Detect which cell encompasses the target text, then output its (x, y) center coordinate. 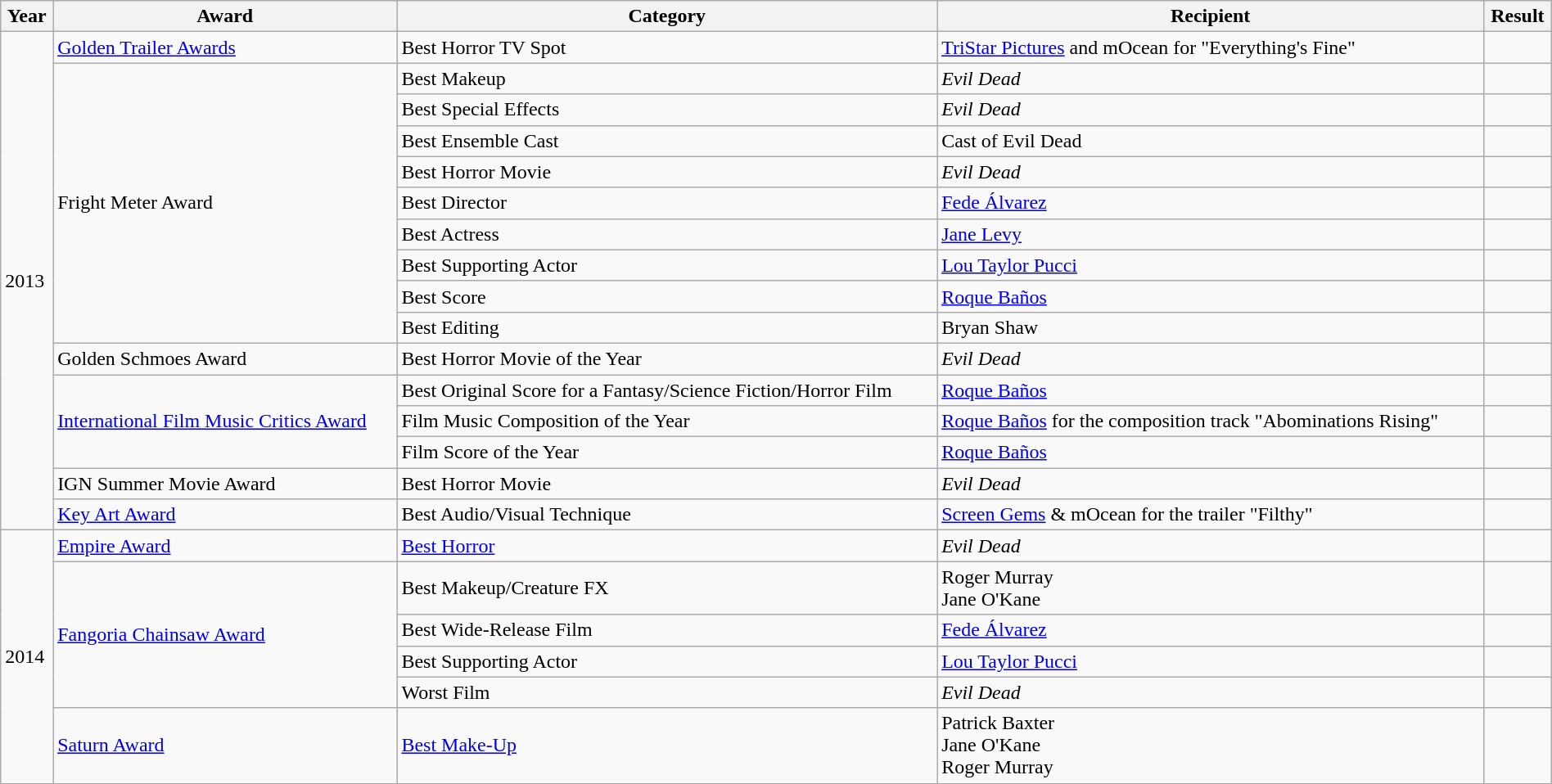
Best Horror TV Spot (667, 47)
Best Audio/Visual Technique (667, 515)
Golden Schmoes Award (225, 358)
Saturn Award (225, 746)
Best Original Score for a Fantasy/Science Fiction/Horror Film (667, 390)
Best Editing (667, 327)
Best Ensemble Cast (667, 141)
TriStar Pictures and mOcean for "Everything's Fine" (1211, 47)
International Film Music Critics Award (225, 421)
Roger MurrayJane O'Kane (1211, 588)
IGN Summer Movie Award (225, 484)
2013 (27, 282)
Cast of Evil Dead (1211, 141)
Best Actress (667, 234)
Screen Gems & mOcean for the trailer "Filthy" (1211, 515)
Best Make-Up (667, 746)
Best Makeup/Creature FX (667, 588)
Film Score of the Year (667, 453)
Worst Film (667, 692)
Award (225, 16)
Recipient (1211, 16)
Category (667, 16)
Result (1518, 16)
Golden Trailer Awards (225, 47)
Jane Levy (1211, 234)
Fangoria Chainsaw Award (225, 635)
Year (27, 16)
Bryan Shaw (1211, 327)
Best Score (667, 296)
Best Horror (667, 546)
Best Wide-Release Film (667, 630)
Best Director (667, 203)
Film Music Composition of the Year (667, 421)
Best Makeup (667, 79)
Key Art Award (225, 515)
Best Special Effects (667, 110)
Empire Award (225, 546)
Roque Baños for the composition track "Abominations Rising" (1211, 421)
2014 (27, 656)
Patrick BaxterJane O'KaneRoger Murray (1211, 746)
Best Horror Movie of the Year (667, 358)
Fright Meter Award (225, 203)
